Output the (x, y) coordinate of the center of the cell containing the given text.  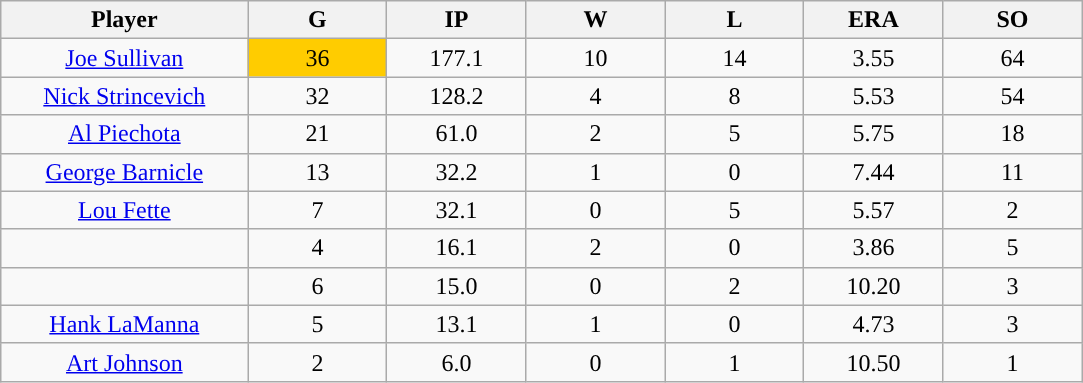
64 (1012, 58)
10 (596, 58)
George Barnicle (124, 172)
11 (1012, 172)
18 (1012, 134)
5.53 (874, 96)
Joe Sullivan (124, 58)
4.73 (874, 324)
54 (1012, 96)
L (734, 20)
ERA (874, 20)
177.1 (456, 58)
14 (734, 58)
36 (318, 58)
3.86 (874, 248)
32.2 (456, 172)
10.50 (874, 362)
7 (318, 210)
128.2 (456, 96)
21 (318, 134)
W (596, 20)
IP (456, 20)
32.1 (456, 210)
6 (318, 286)
8 (734, 96)
Hank LaManna (124, 324)
SO (1012, 20)
32 (318, 96)
Nick Strincevich (124, 96)
Al Piechota (124, 134)
5.75 (874, 134)
3.55 (874, 58)
16.1 (456, 248)
6.0 (456, 362)
5.57 (874, 210)
Art Johnson (124, 362)
G (318, 20)
15.0 (456, 286)
13 (318, 172)
10.20 (874, 286)
7.44 (874, 172)
61.0 (456, 134)
13.1 (456, 324)
Player (124, 20)
Lou Fette (124, 210)
